Detect which cell encompasses the target text, then output its (x, y) center coordinate. 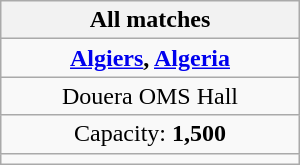
Algiers, Algeria (150, 58)
All matches (150, 20)
Capacity: 1,500 (150, 134)
Douera OMS Hall (150, 96)
